Return the [x, y] coordinate for the center point of the cell that contains the specified text.  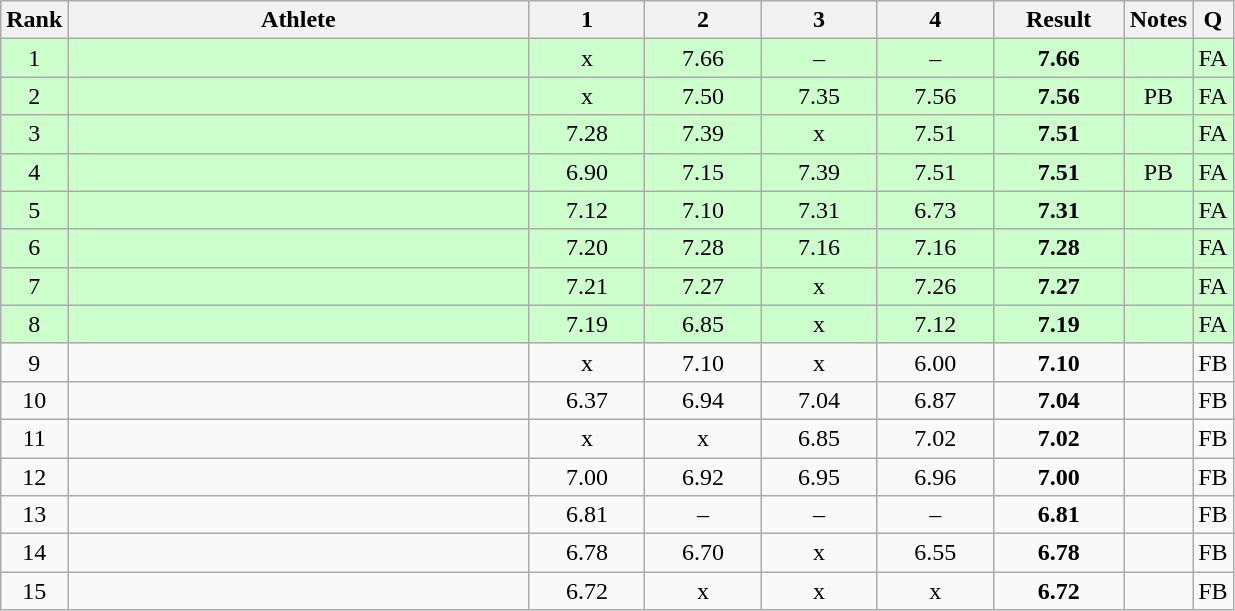
6.92 [703, 477]
6.37 [587, 400]
11 [34, 438]
9 [34, 362]
7.50 [703, 96]
6 [34, 248]
Rank [34, 20]
6.95 [819, 477]
6.96 [935, 477]
10 [34, 400]
6.70 [703, 553]
6.00 [935, 362]
6.55 [935, 553]
7.26 [935, 286]
Result [1058, 20]
6.87 [935, 400]
7 [34, 286]
6.90 [587, 172]
Notes [1158, 20]
Athlete [298, 20]
8 [34, 324]
7.21 [587, 286]
12 [34, 477]
13 [34, 515]
7.20 [587, 248]
6.94 [703, 400]
6.73 [935, 210]
Q [1213, 20]
7.35 [819, 96]
14 [34, 553]
5 [34, 210]
7.15 [703, 172]
15 [34, 591]
